Output the [X, Y] coordinate of the center of the cell containing the given text.  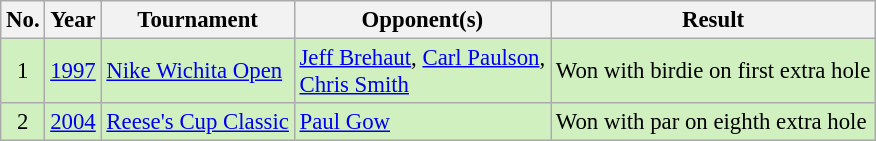
1 [23, 72]
No. [23, 20]
Opponent(s) [422, 20]
Tournament [198, 20]
1997 [73, 72]
2004 [73, 122]
Year [73, 20]
Reese's Cup Classic [198, 122]
Nike Wichita Open [198, 72]
2 [23, 122]
Won with birdie on first extra hole [712, 72]
Won with par on eighth extra hole [712, 122]
Result [712, 20]
Paul Gow [422, 122]
Jeff Brehaut, Carl Paulson, Chris Smith [422, 72]
